Find where the given text appears and provide that cell's center as [X, Y] coordinate. 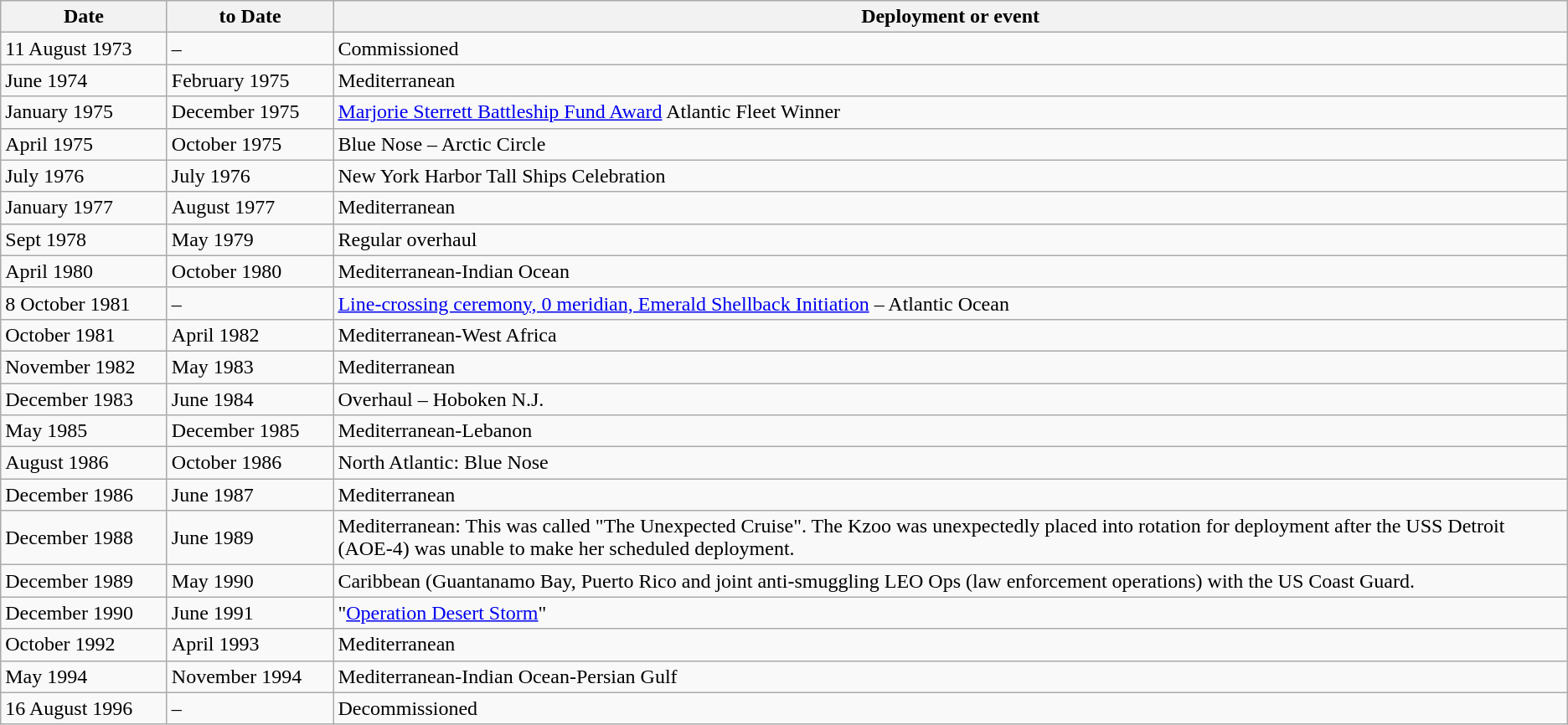
October 1986 [250, 463]
Mediterranean-West Africa [950, 335]
16 August 1996 [84, 708]
May 1983 [250, 367]
11 August 1973 [84, 49]
December 1986 [84, 495]
November 1982 [84, 367]
April 1982 [250, 335]
August 1986 [84, 463]
January 1975 [84, 112]
Regular overhaul [950, 239]
Mediterranean-Lebanon [950, 431]
October 1981 [84, 335]
December 1975 [250, 112]
"Operation Desert Storm" [950, 613]
May 1985 [84, 431]
New York Harbor Tall Ships Celebration [950, 176]
June 1989 [250, 537]
October 1975 [250, 144]
May 1990 [250, 581]
Date [84, 17]
May 1994 [84, 676]
October 1992 [84, 645]
December 1985 [250, 431]
Blue Nose – Arctic Circle [950, 144]
Deployment or event [950, 17]
May 1979 [250, 239]
Mediterranean-Indian Ocean [950, 271]
October 1980 [250, 271]
Commissioned [950, 49]
December 1983 [84, 399]
April 1975 [84, 144]
June 1987 [250, 495]
April 1980 [84, 271]
June 1984 [250, 399]
to Date [250, 17]
August 1977 [250, 208]
Caribbean (Guantanamo Bay, Puerto Rico and joint anti-smuggling LEO Ops (law enforcement operations) with the US Coast Guard. [950, 581]
December 1988 [84, 537]
8 October 1981 [84, 303]
North Atlantic: Blue Nose [950, 463]
Line-crossing ceremony, 0 meridian, Emerald Shellback Initiation – Atlantic Ocean [950, 303]
Decommissioned [950, 708]
Marjorie Sterrett Battleship Fund Award Atlantic Fleet Winner [950, 112]
February 1975 [250, 80]
December 1990 [84, 613]
January 1977 [84, 208]
Sept 1978 [84, 239]
Overhaul – Hoboken N.J. [950, 399]
June 1974 [84, 80]
April 1993 [250, 645]
November 1994 [250, 676]
Mediterranean-Indian Ocean-Persian Gulf [950, 676]
December 1989 [84, 581]
June 1991 [250, 613]
